Output the [x, y] coordinate of the center of the cell containing the given text.  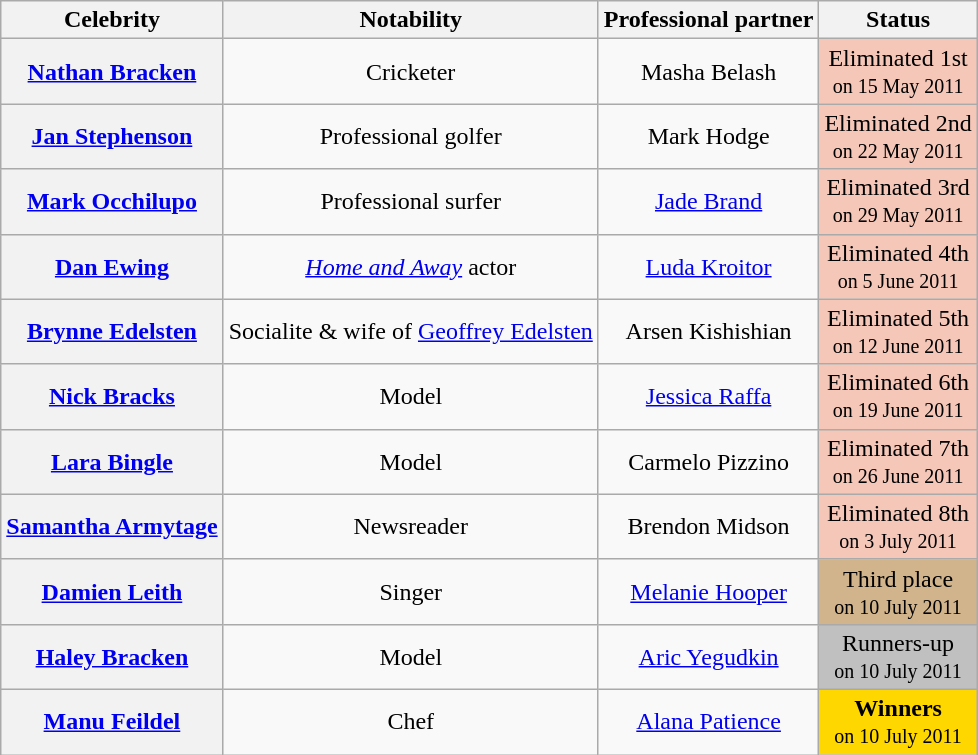
Carmelo Pizzino [708, 462]
Third placeon 10 July 2011 [898, 592]
Arsen Kishishian [708, 332]
Manu Feildel [112, 722]
Singer [410, 592]
Nathan Bracken [112, 72]
Celebrity [112, 20]
Eliminated 3rdon 29 May 2011 [898, 202]
Brendon Midson [708, 526]
Notability [410, 20]
Winnerson 10 July 2011 [898, 722]
Professional partner [708, 20]
Mark Occhilupo [112, 202]
Chef [410, 722]
Eliminated 1ston 15 May 2011 [898, 72]
Cricketer [410, 72]
Professional surfer [410, 202]
Alana Patience [708, 722]
Eliminated 2ndon 22 May 2011 [898, 136]
Status [898, 20]
Eliminated 6thon 19 June 2011 [898, 396]
Eliminated 8thon 3 July 2011 [898, 526]
Professional golfer [410, 136]
Melanie Hooper [708, 592]
Aric Yegudkin [708, 656]
Jessica Raffa [708, 396]
Damien Leith [112, 592]
Newsreader [410, 526]
Jan Stephenson [112, 136]
Luda Kroitor [708, 266]
Jade Brand [708, 202]
Eliminated 7thon 26 June 2011 [898, 462]
Samantha Armytage [112, 526]
Lara Bingle [112, 462]
Mark Hodge [708, 136]
Socialite & wife of Geoffrey Edelsten [410, 332]
Brynne Edelsten [112, 332]
Masha Belash [708, 72]
Home and Away actor [410, 266]
Eliminated 4thon 5 June 2011 [898, 266]
Dan Ewing [112, 266]
Runners-upon 10 July 2011 [898, 656]
Eliminated 5thon 12 June 2011 [898, 332]
Nick Bracks [112, 396]
Haley Bracken [112, 656]
